Provide the [X, Y] coordinate of the cell's center where the given text is located.  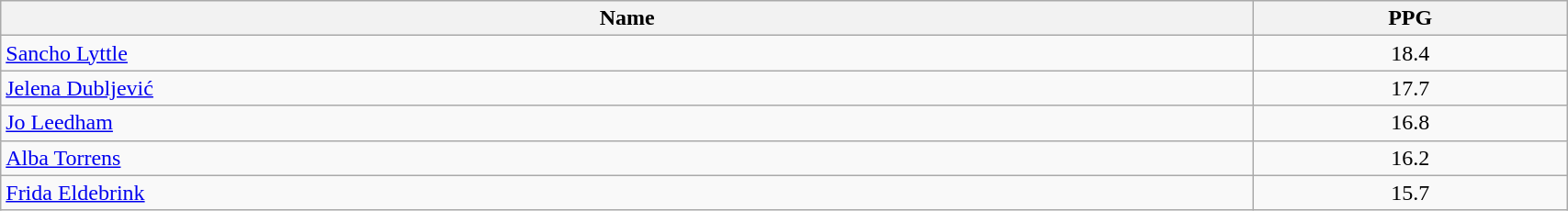
PPG [1411, 18]
Frida Eldebrink [627, 193]
Alba Torrens [627, 158]
16.8 [1411, 123]
Jelena Dubljević [627, 88]
16.2 [1411, 158]
17.7 [1411, 88]
Name [627, 18]
18.4 [1411, 53]
15.7 [1411, 193]
Sancho Lyttle [627, 53]
Jo Leedham [627, 123]
